Output the (X, Y) coordinate of the center of the cell containing the given text.  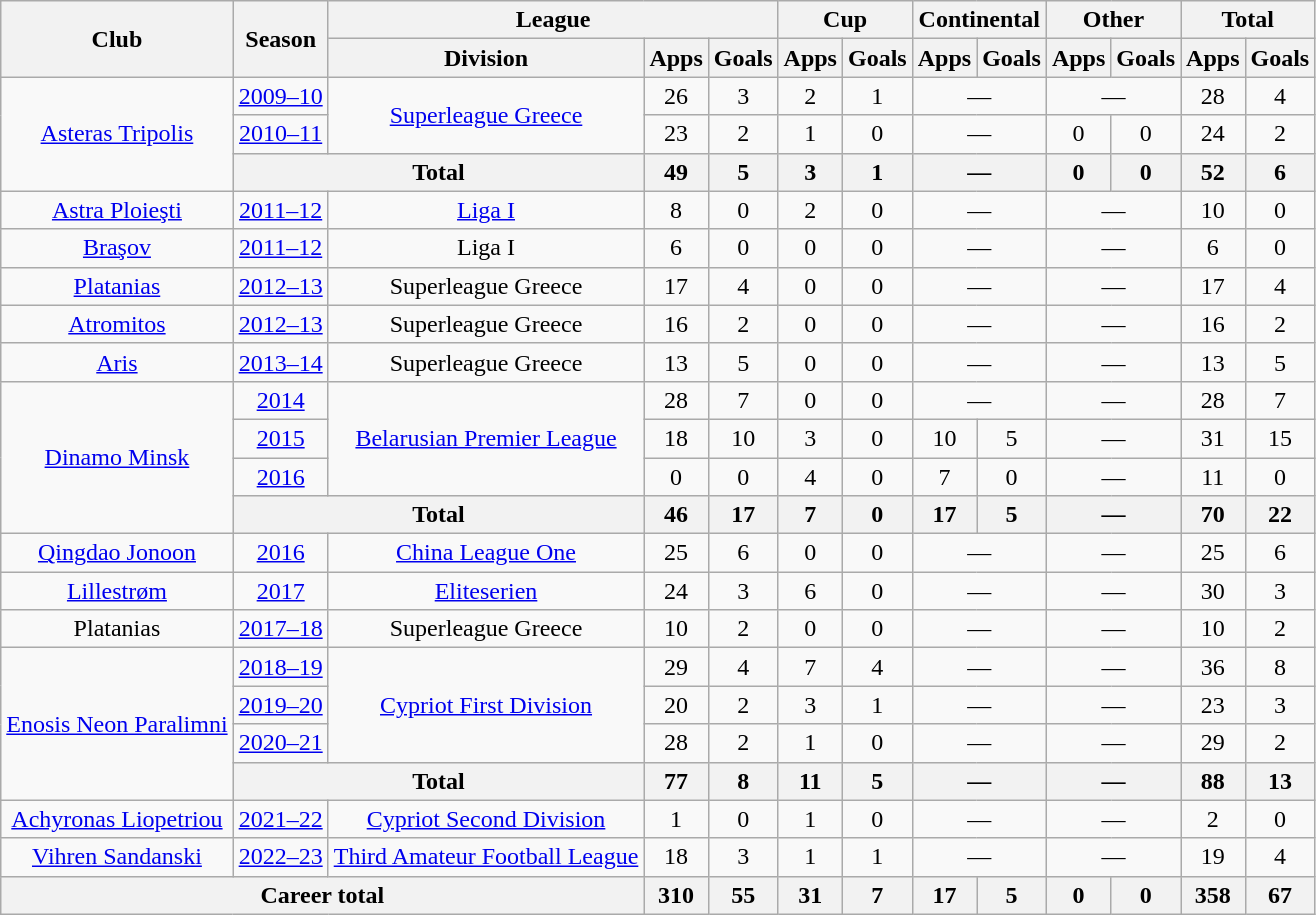
310 (676, 895)
2021–22 (280, 819)
Third Amateur Football League (486, 857)
2018–19 (280, 667)
15 (1280, 438)
49 (676, 172)
Achyronas Liopetriou (117, 819)
Season (280, 39)
Belarusian Premier League (486, 438)
67 (1280, 895)
30 (1213, 591)
Eliteserien (486, 591)
2017 (280, 591)
Astra Ploieşti (117, 210)
Aris (117, 362)
Career total (322, 895)
China League One (486, 553)
Division (486, 58)
Braşov (117, 248)
Continental (979, 20)
88 (1213, 781)
2022–23 (280, 857)
22 (1280, 515)
Cup (845, 20)
19 (1213, 857)
Club (117, 39)
Cypriot Second Division (486, 819)
26 (676, 96)
52 (1213, 172)
Qingdao Jonoon (117, 553)
2014 (280, 400)
League (553, 20)
Enosis Neon Paralimni (117, 724)
2017–18 (280, 629)
2010–11 (280, 134)
55 (743, 895)
Lillestrøm (117, 591)
36 (1213, 667)
Other (1113, 20)
Vihren Sandanski (117, 857)
2019–20 (280, 705)
Atromitos (117, 324)
Dinamo Minsk (117, 457)
2020–21 (280, 743)
358 (1213, 895)
2013–14 (280, 362)
70 (1213, 515)
Cypriot First Division (486, 705)
2009–10 (280, 96)
77 (676, 781)
46 (676, 515)
Asteras Tripolis (117, 134)
2015 (280, 438)
20 (676, 705)
